Search for the cell housing the specified text and yield its (X, Y) center coordinate. 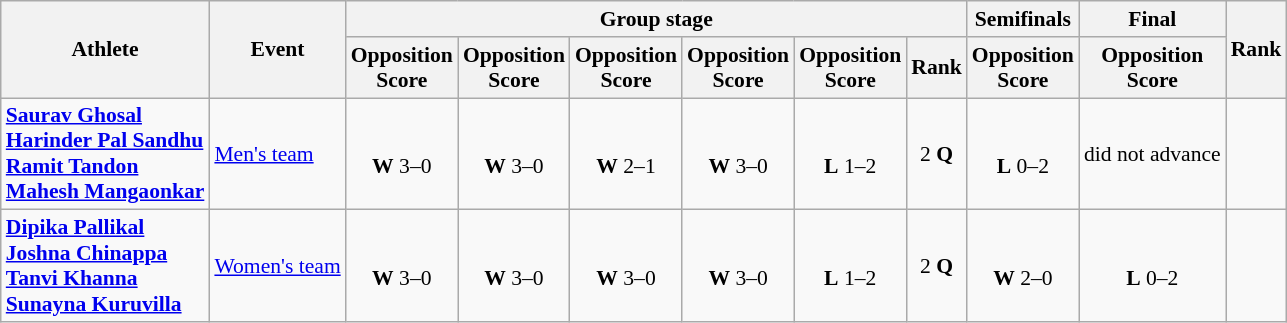
Semifinals (1023, 19)
W 2–0 (1023, 266)
Women's team (277, 266)
Athlete (106, 50)
did not advance (1152, 154)
Event (277, 50)
Group stage (656, 19)
Dipika PallikalJoshna ChinappaTanvi KhannaSunayna Kuruvilla (106, 266)
Men's team (277, 154)
W 2–1 (626, 154)
Saurav GhosalHarinder Pal SandhuRamit TandonMahesh Mangaonkar (106, 154)
Final (1152, 19)
